Return the (X, Y) coordinate for the center point of the cell that contains the specified text.  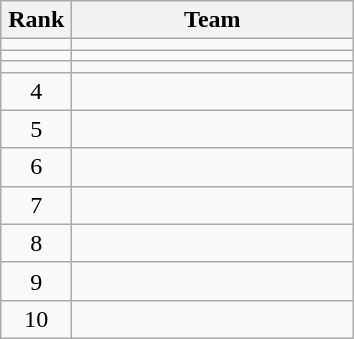
6 (36, 167)
8 (36, 243)
9 (36, 281)
7 (36, 205)
5 (36, 129)
Rank (36, 20)
10 (36, 319)
Team (212, 20)
4 (36, 91)
